Extract the [X, Y] coordinate from the center of the cell holding the provided text.  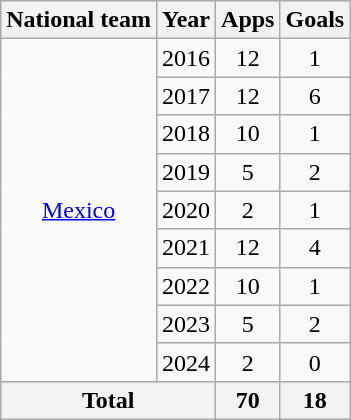
2024 [186, 362]
2023 [186, 324]
2021 [186, 248]
2019 [186, 172]
2022 [186, 286]
Apps [248, 20]
2017 [186, 96]
18 [315, 400]
Mexico [79, 210]
0 [315, 362]
Total [108, 400]
4 [315, 248]
National team [79, 20]
70 [248, 400]
2018 [186, 134]
Goals [315, 20]
Year [186, 20]
6 [315, 96]
2020 [186, 210]
2016 [186, 58]
